Return (X, Y) of the center of cell containing provided text 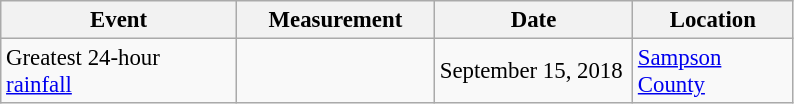
September 15, 2018 (533, 72)
Sampson County (714, 72)
Date (533, 20)
Measurement (335, 20)
Event (119, 20)
Location (714, 20)
Greatest 24-hour rainfall (119, 72)
